Extract the (x, y) coordinate from the center of the cell holding the provided text.  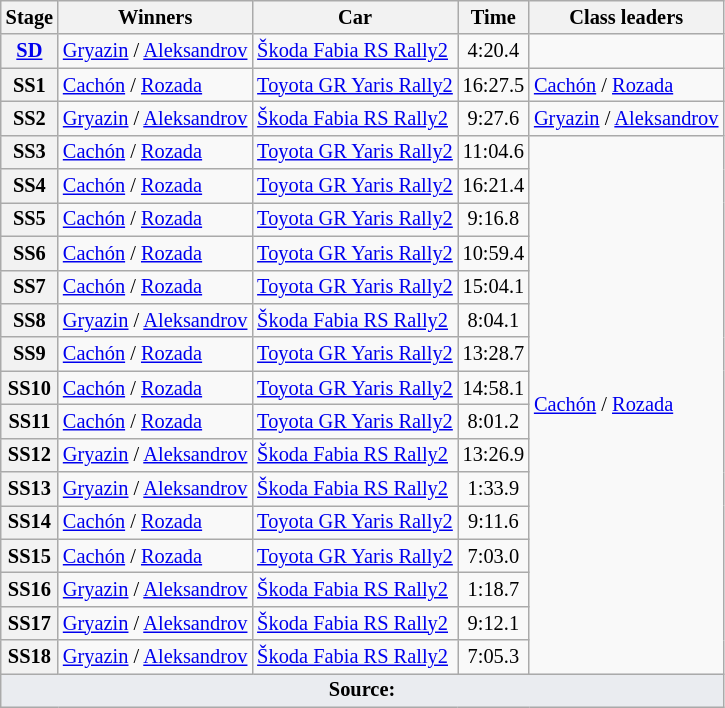
7:05.3 (494, 657)
SS17 (30, 623)
SS13 (30, 489)
Winners (155, 17)
SS18 (30, 657)
SS10 (30, 388)
13:26.9 (494, 455)
SS12 (30, 455)
4:20.4 (494, 51)
SS16 (30, 589)
16:21.4 (494, 186)
Stage (30, 17)
11:04.6 (494, 152)
9:27.6 (494, 118)
SS9 (30, 354)
9:11.6 (494, 522)
1:18.7 (494, 589)
9:16.8 (494, 219)
SS6 (30, 253)
Car (354, 17)
SS2 (30, 118)
SS11 (30, 421)
8:01.2 (494, 421)
SS15 (30, 556)
SS8 (30, 320)
7:03.0 (494, 556)
10:59.4 (494, 253)
13:28.7 (494, 354)
16:27.5 (494, 85)
8:04.1 (494, 320)
15:04.1 (494, 287)
SS5 (30, 219)
Class leaders (626, 17)
Source: (362, 690)
1:33.9 (494, 489)
SD (30, 51)
SS7 (30, 287)
SS4 (30, 186)
9:12.1 (494, 623)
Time (494, 17)
SS1 (30, 85)
SS14 (30, 522)
14:58.1 (494, 388)
SS3 (30, 152)
